Pinpoint the cell where the given text exists, returning its [X, Y] midpoint coordinate. 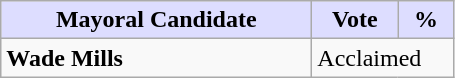
% [426, 20]
Acclaimed [383, 58]
Vote [355, 20]
Mayoral Candidate [156, 20]
Wade Mills [156, 58]
